Detect which cell encompasses the target text, then output its [X, Y] center coordinate. 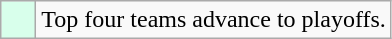
Top four teams advance to playoffs. [214, 20]
